Return the (X, Y) coordinate for the center point of the cell that contains the specified text.  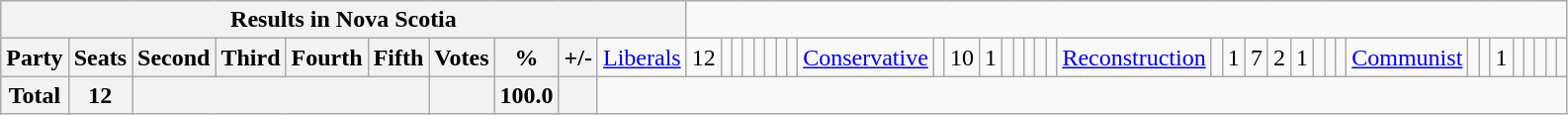
Results in Nova Scotia (344, 20)
Votes (462, 57)
Fourth (326, 57)
Total (35, 95)
Liberals (642, 57)
Party (35, 57)
Reconstruction (1134, 57)
% (526, 57)
Conservative (866, 57)
Seats (100, 57)
2 (1279, 57)
+/- (577, 57)
Fifth (398, 57)
10 (961, 57)
Second (174, 57)
7 (1256, 57)
100.0 (526, 95)
Third (251, 57)
Communist (1408, 57)
